Search for the cell housing the specified text and yield its (X, Y) center coordinate. 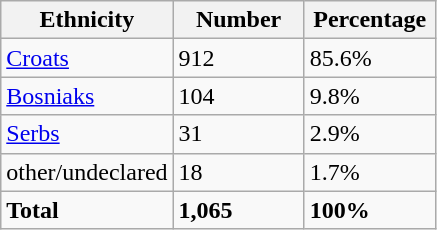
1,065 (238, 210)
31 (238, 134)
85.6% (370, 58)
other/undeclared (87, 172)
2.9% (370, 134)
Serbs (87, 134)
912 (238, 58)
Percentage (370, 20)
Number (238, 20)
Croats (87, 58)
Total (87, 210)
1.7% (370, 172)
18 (238, 172)
Ethnicity (87, 20)
Bosniaks (87, 96)
104 (238, 96)
100% (370, 210)
9.8% (370, 96)
